Identify which cell holds the provided text, then report its [x, y] central coordinate. 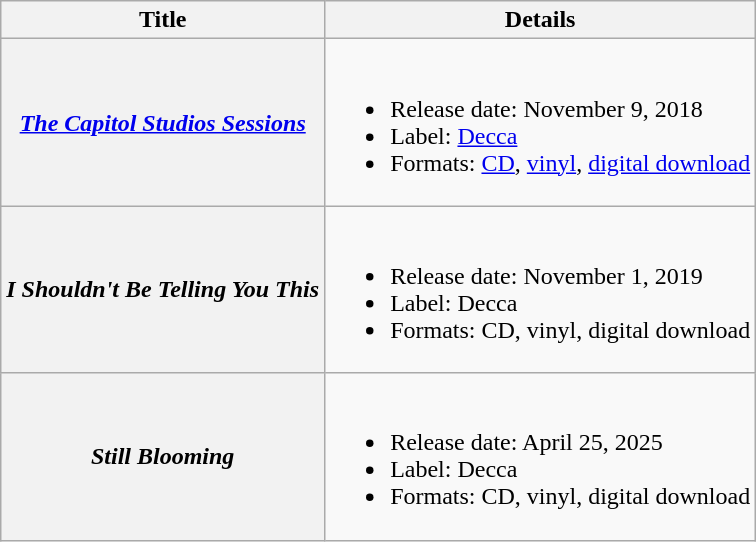
Details [540, 20]
I Shouldn't Be Telling You This [163, 290]
Release date: November 9, 2018Label: DeccaFormats: CD, vinyl, digital download [540, 122]
Still Blooming [163, 456]
Title [163, 20]
Release date: April 25, 2025Label: DeccaFormats: CD, vinyl, digital download [540, 456]
Release date: November 1, 2019Label: DeccaFormats: CD, vinyl, digital download [540, 290]
The Capitol Studios Sessions [163, 122]
